Pinpoint the cell where the given text exists, returning its [X, Y] midpoint coordinate. 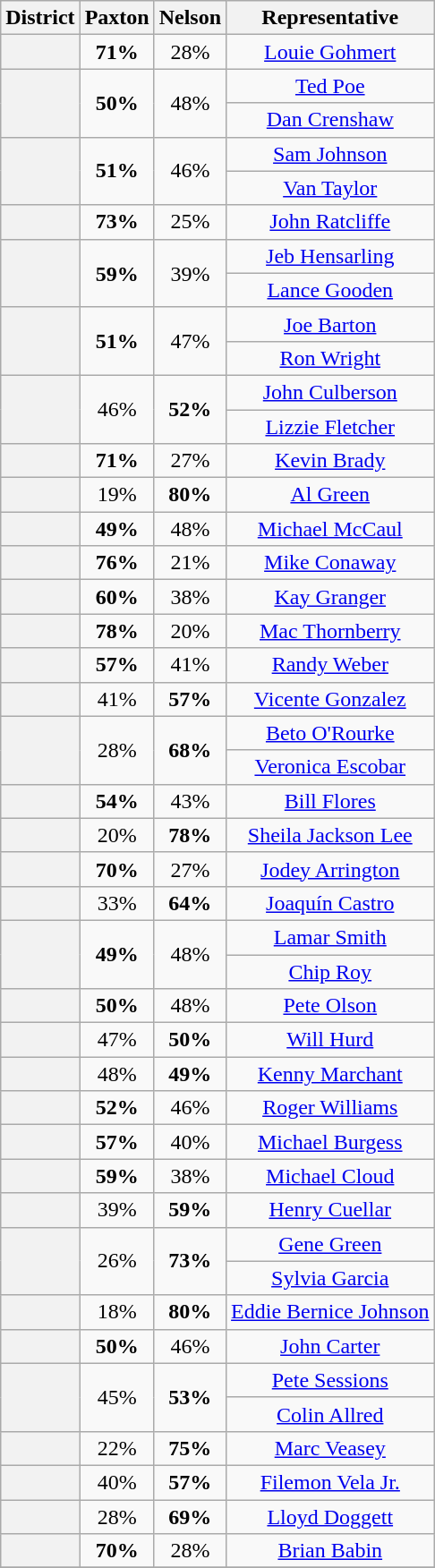
69% [190, 1517]
60% [116, 597]
53% [190, 1397]
Kenny Marchant [330, 1074]
76% [116, 563]
Jodey Arrington [330, 869]
Joe Barton [330, 324]
Nelson [190, 18]
John Culberson [330, 392]
Sam Johnson [330, 154]
18% [116, 1312]
Bill Flores [330, 801]
33% [116, 903]
Van Taylor [330, 188]
22% [116, 1448]
Roger Williams [330, 1108]
Kay Granger [330, 597]
Brian Babin [330, 1551]
Kevin Brady [330, 461]
Veronica Escobar [330, 767]
Mac Thornberry [330, 631]
Gene Green [330, 1244]
Pete Olson [330, 1006]
Al Green [330, 495]
John Carter [330, 1346]
John Ratcliffe [330, 222]
Lamar Smith [330, 937]
Michael McCaul [330, 529]
Louie Gohmert [330, 52]
District [40, 18]
43% [190, 801]
68% [190, 750]
Vicente Gonzalez [330, 699]
19% [116, 495]
Henry Cuellar [330, 1210]
Michael Burgess [330, 1142]
64% [190, 903]
Jeb Hensarling [330, 256]
Colin Allred [330, 1414]
75% [190, 1448]
Eddie Bernice Johnson [330, 1312]
Marc Veasey [330, 1448]
Chip Roy [330, 971]
Michael Cloud [330, 1176]
Pete Sessions [330, 1380]
Representative [330, 18]
25% [190, 222]
Lance Gooden [330, 290]
Lizzie Fletcher [330, 427]
Lloyd Doggett [330, 1517]
45% [116, 1397]
Dan Crenshaw [330, 120]
Joaquín Castro [330, 903]
54% [116, 801]
Randy Weber [330, 665]
21% [190, 563]
Ron Wright [330, 358]
Filemon Vela Jr. [330, 1482]
Sheila Jackson Lee [330, 835]
26% [116, 1261]
Will Hurd [330, 1040]
Mike Conaway [330, 563]
Beto O'Rourke [330, 733]
Paxton [116, 18]
Sylvia Garcia [330, 1278]
Ted Poe [330, 86]
